Find where the given text appears and provide that cell's center as [x, y] coordinate. 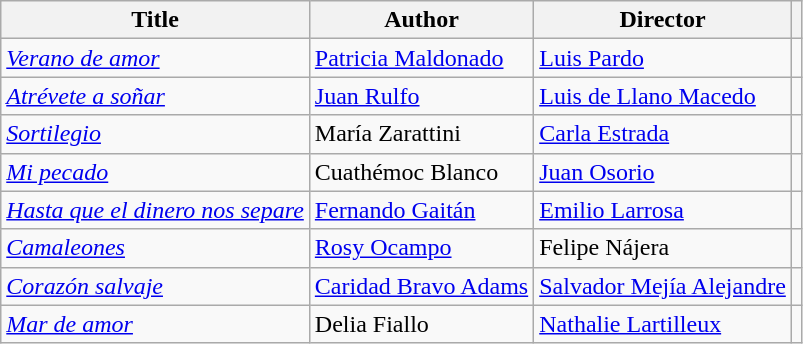
Rosy Ocampo [421, 248]
Corazón salvaje [156, 286]
Verano de amor [156, 58]
Luis Pardo [663, 58]
Carla Estrada [663, 134]
Juan Osorio [663, 172]
Salvador Mejía Alejandre [663, 286]
Hasta que el dinero nos separe [156, 210]
Delia Fiallo [421, 324]
Cuathémoc Blanco [421, 172]
Luis de Llano Macedo [663, 96]
Emilio Larrosa [663, 210]
Mi pecado [156, 172]
Caridad Bravo Adams [421, 286]
Patricia Maldonado [421, 58]
Mar de amor [156, 324]
Nathalie Lartilleux [663, 324]
María Zarattini [421, 134]
Fernando Gaitán [421, 210]
Title [156, 20]
Director [663, 20]
Camaleones [156, 248]
Atrévete a soñar [156, 96]
Felipe Nájera [663, 248]
Author [421, 20]
Juan Rulfo [421, 96]
Sortilegio [156, 134]
